Extract the [X, Y] coordinate from the center of the cell holding the provided text.  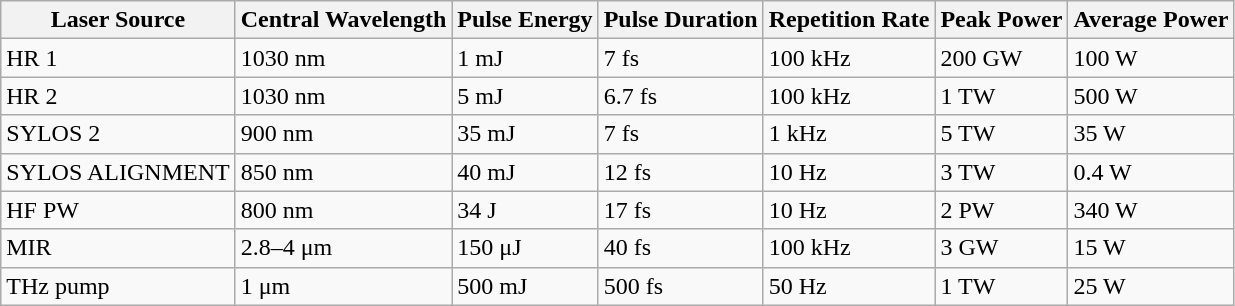
500 fs [680, 286]
40 mJ [525, 172]
Average Power [1151, 20]
SYLOS 2 [118, 134]
3 GW [1002, 248]
Pulse Duration [680, 20]
MIR [118, 248]
150 μJ [525, 248]
35 W [1151, 134]
17 fs [680, 210]
2.8–4 μm [344, 248]
15 W [1151, 248]
340 W [1151, 210]
0.4 W [1151, 172]
900 nm [344, 134]
50 Hz [849, 286]
2 PW [1002, 210]
HF PW [118, 210]
34 J [525, 210]
5 mJ [525, 96]
25 W [1151, 286]
Repetition Rate [849, 20]
Central Wavelength [344, 20]
1 kHz [849, 134]
HR 1 [118, 58]
100 W [1151, 58]
850 nm [344, 172]
1 mJ [525, 58]
6.7 fs [680, 96]
800 nm [344, 210]
1 μm [344, 286]
HR 2 [118, 96]
Laser Source [118, 20]
SYLOS ALIGNMENT [118, 172]
Peak Power [1002, 20]
500 mJ [525, 286]
500 W [1151, 96]
12 fs [680, 172]
Pulse Energy [525, 20]
5 TW [1002, 134]
THz pump [118, 286]
200 GW [1002, 58]
35 mJ [525, 134]
3 TW [1002, 172]
40 fs [680, 248]
